Identify which cell holds the provided text, then report its (x, y) central coordinate. 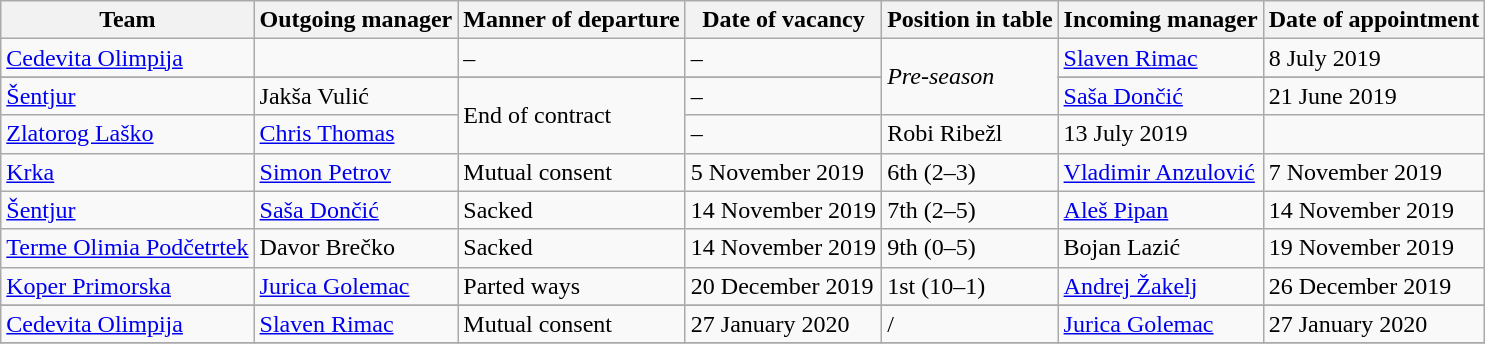
Date of vacancy (783, 20)
Zlatorog Laško (128, 134)
7th (2–5) (970, 210)
Bojan Lazić (1160, 248)
Outgoing manager (356, 20)
End of contract (572, 115)
1st (10–1) (970, 286)
Davor Brečko (356, 248)
26 December 2019 (1374, 286)
Simon Petrov (356, 172)
Manner of departure (572, 20)
Incoming manager (1160, 20)
/ (970, 324)
13 July 2019 (1160, 134)
Krka (128, 172)
Pre-season (970, 77)
Team (128, 20)
20 December 2019 (783, 286)
6th (2–3) (970, 172)
Vladimir Anzulović (1160, 172)
Chris Thomas (356, 134)
8 July 2019 (1374, 58)
Robi Ribežl (970, 134)
19 November 2019 (1374, 248)
Terme Olimia Podčetrtek (128, 248)
Parted ways (572, 286)
Jakša Vulić (356, 96)
Koper Primorska (128, 286)
Andrej Žakelj (1160, 286)
Position in table (970, 20)
21 June 2019 (1374, 96)
7 November 2019 (1374, 172)
9th (0–5) (970, 248)
Date of appointment (1374, 20)
5 November 2019 (783, 172)
Aleš Pipan (1160, 210)
